Detect which cell encompasses the target text, then output its (x, y) center coordinate. 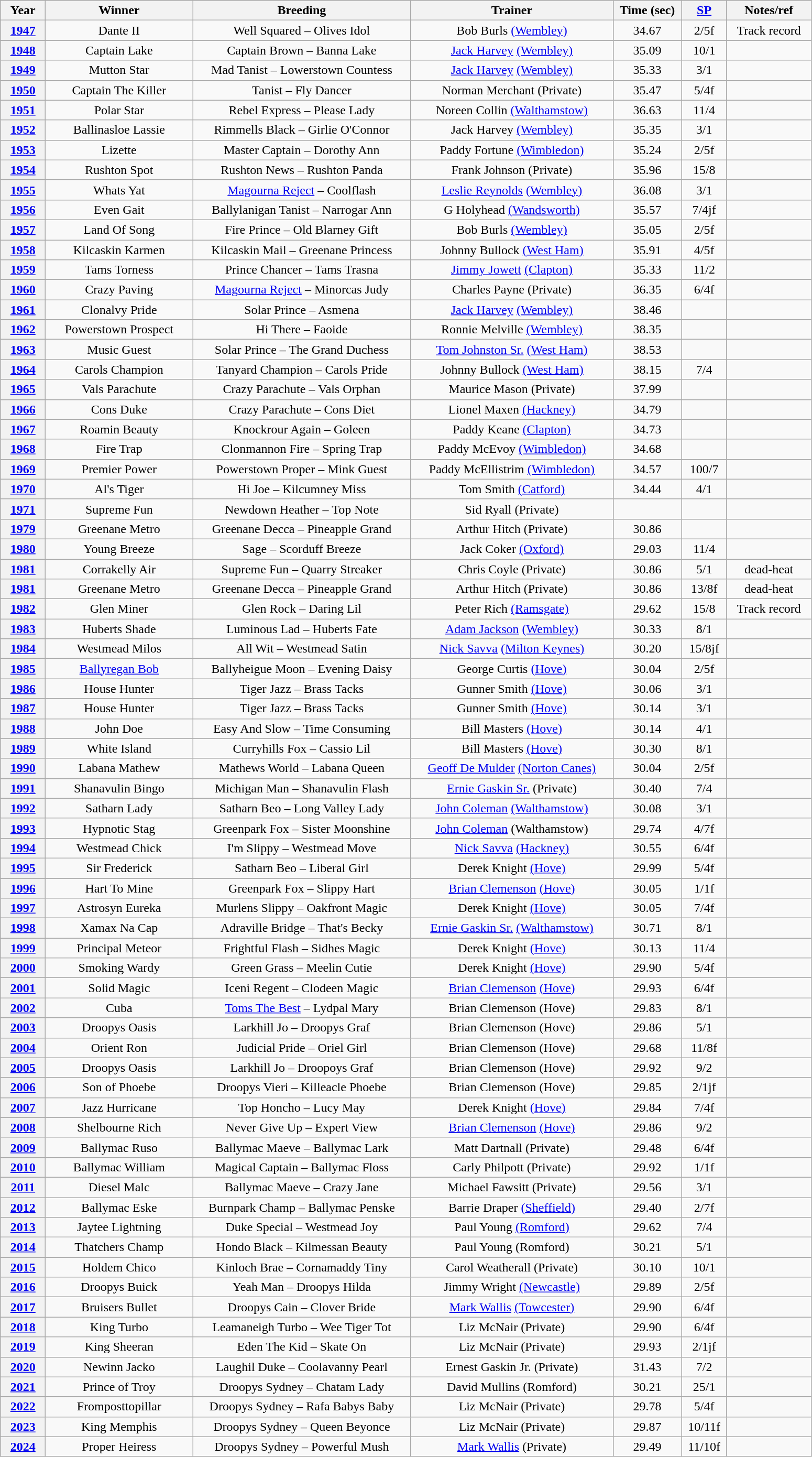
Hi Joe – Kilcumney Miss (302, 489)
Ronnie Melville (Wembley) (512, 330)
Time (sec) (648, 10)
2020 (23, 1367)
1953 (23, 150)
Hondo Black – Kilmessan Beauty (302, 1247)
34.79 (648, 409)
1968 (23, 449)
Orient Ron (119, 1048)
Winner (119, 10)
G Holyhead (Wandsworth) (512, 210)
1960 (23, 290)
Easy And Slow – Time Consuming (302, 728)
Michael Fawsitt (Private) (512, 1187)
Droopys Cain – Clover Bride (302, 1307)
Tanyard Champion – Carols Pride (302, 369)
Dante II (119, 30)
2010 (23, 1167)
1963 (23, 350)
2019 (23, 1347)
1983 (23, 629)
Fire Prince – Old Blarney Gift (302, 230)
White Island (119, 748)
SP (704, 10)
1949 (23, 70)
Corrakelly Air (119, 569)
Luminous Lad – Huberts Fate (302, 629)
Xamax Na Cap (119, 928)
36.63 (648, 110)
1997 (23, 908)
Adraville Bridge – That's Becky (302, 928)
1958 (23, 250)
Never Give Up – Expert View (302, 1127)
Paddy Keane (Clapton) (512, 429)
Tanist – Fly Dancer (302, 90)
2017 (23, 1307)
38.35 (648, 330)
1985 (23, 669)
Michigan Man – Shanavulin Flash (302, 788)
Powerstown Proper – Mink Guest (302, 469)
Sage – Scorduff Breeze (302, 549)
Cons Duke (119, 409)
2011 (23, 1187)
2002 (23, 1008)
Glen Miner (119, 609)
Frank Johnson (Private) (512, 170)
Ballymac William (119, 1167)
Even Gait (119, 210)
2022 (23, 1407)
Whats Yat (119, 190)
2004 (23, 1048)
Principal Meteor (119, 948)
King Turbo (119, 1327)
Fire Trap (119, 449)
35.24 (648, 150)
Jazz Hurricane (119, 1107)
2000 (23, 968)
36.35 (648, 290)
Greenpark Fox – Slippy Hart (302, 888)
Droopys Sydney – Chatam Lady (302, 1387)
Ballyheigue Moon – Evening Daisy (302, 669)
29.49 (648, 1447)
Roamin Beauty (119, 429)
Satharn Beo – Long Valley Lady (302, 808)
1994 (23, 848)
Adam Jackson (Wembley) (512, 629)
Mad Tanist – Lowerstown Countess (302, 70)
Laughil Duke – Coolavanny Pearl (302, 1367)
2001 (23, 988)
Captain The Killer (119, 90)
29.84 (648, 1107)
15/8jf (704, 649)
Knockrour Again – Goleen (302, 429)
Ballymac Maeve – Ballymac Lark (302, 1147)
Nick Savva (Hackney) (512, 848)
1986 (23, 689)
35.09 (648, 50)
Powerstown Prospect (119, 330)
29.74 (648, 828)
Cuba (119, 1008)
Hart To Mine (119, 888)
John Doe (119, 728)
1984 (23, 649)
2023 (23, 1427)
Satharn Beo – Liberal Girl (302, 868)
2/7f (704, 1207)
Rushton News – Rushton Panda (302, 170)
1956 (23, 210)
1959 (23, 270)
1965 (23, 389)
Droopys Buick (119, 1287)
1964 (23, 369)
1961 (23, 310)
Thatchers Champ (119, 1247)
Top Honcho – Lucy May (302, 1107)
35.57 (648, 210)
1991 (23, 788)
Ballymac Maeve – Crazy Jane (302, 1187)
Eden The Kid – Skate On (302, 1347)
1967 (23, 429)
Shanavulin Bingo (119, 788)
Huberts Shade (119, 629)
2015 (23, 1267)
Sid Ryall (Private) (512, 509)
2007 (23, 1107)
Barrie Draper (Sheffield) (512, 1207)
1952 (23, 130)
Mutton Star (119, 70)
Larkhill Jo – Droopoys Graf (302, 1068)
Labana Mathew (119, 768)
Hypnotic Stag (119, 828)
Jack Coker (Oxford) (512, 549)
1954 (23, 170)
1988 (23, 728)
11/2 (704, 270)
2016 (23, 1287)
29.87 (648, 1427)
35.05 (648, 230)
Bruisers Bullet (119, 1307)
2008 (23, 1127)
Chris Coyle (Private) (512, 569)
Leslie Reynolds (Wembley) (512, 190)
29.03 (648, 549)
Solid Magic (119, 988)
Geoff De Mulder (Norton Canes) (512, 768)
7/2 (704, 1367)
Westmead Chick (119, 848)
30.30 (648, 748)
1979 (23, 529)
13/8f (704, 589)
29.85 (648, 1088)
Leamaneigh Turbo – Wee Tiger Tot (302, 1327)
Captain Brown – Banna Lake (302, 50)
29.78 (648, 1407)
30.71 (648, 928)
Droopys Sydney – Rafa Babys Baby (302, 1407)
Larkhill Jo – Droopys Graf (302, 1028)
Newdown Heather – Top Note (302, 509)
2003 (23, 1028)
1951 (23, 110)
100/7 (704, 469)
1971 (23, 509)
Captain Lake (119, 50)
Solar Prince – The Grand Duchess (302, 350)
Ballylanigan Tanist – Narrogar Ann (302, 210)
Vals Parachute (119, 389)
1990 (23, 768)
Burnpark Champ – Ballymac Penske (302, 1207)
4/5f (704, 250)
1962 (23, 330)
29.68 (648, 1048)
38.46 (648, 310)
30.33 (648, 629)
Young Breeze (119, 549)
Lionel Maxen (Hackney) (512, 409)
Toms The Best – Lydpal Mary (302, 1008)
Paddy McEvoy (Wimbledon) (512, 449)
1950 (23, 90)
Nick Savva (Milton Keynes) (512, 649)
Kinloch Brae – Cornamaddy Tiny (302, 1267)
1995 (23, 868)
Kilcaskin Mail – Greenane Princess (302, 250)
Astrosyn Eureka (119, 908)
Clonmannon Fire – Spring Trap (302, 449)
Kilcaskin Karmen (119, 250)
30.20 (648, 649)
Rebel Express – Please Lady (302, 110)
Carol Weatherall (Private) (512, 1267)
Al's Tiger (119, 489)
38.15 (648, 369)
Polar Star (119, 110)
29.40 (648, 1207)
34.67 (648, 30)
Duke Special – Westmead Joy (302, 1227)
1957 (23, 230)
All Wit – Westmead Satin (302, 649)
35.96 (648, 170)
30.06 (648, 689)
36.08 (648, 190)
1982 (23, 609)
Carols Champion (119, 369)
Crazy Paving (119, 290)
31.43 (648, 1367)
37.99 (648, 389)
Sir Frederick (119, 868)
34.68 (648, 449)
Ballymac Ruso (119, 1147)
Carly Philpott (Private) (512, 1167)
Magourna Reject – Minorcas Judy (302, 290)
Droopys Vieri – Killeacle Phoebe (302, 1088)
Holdem Chico (119, 1267)
Satharn Lady (119, 808)
1999 (23, 948)
Supreme Fun – Quarry Streaker (302, 569)
I'm Slippy – Westmead Move (302, 848)
Rushton Spot (119, 170)
Magical Captain – Ballymac Floss (302, 1167)
Master Captain – Dorothy Ann (302, 150)
Ernie Gaskin Sr. (Walthamstow) (512, 928)
Iceni Regent – Clodeen Magic (302, 988)
2005 (23, 1068)
Mark Wallis (Private) (512, 1447)
10/11f (704, 1427)
Green Grass – Meelin Cutie (302, 968)
Jimmy Jowett (Clapton) (512, 270)
Crazy Parachute – Vals Orphan (302, 389)
1993 (23, 828)
Tom Johnston Sr. (West Ham) (512, 350)
1955 (23, 190)
29.56 (648, 1187)
30.40 (648, 788)
Magourna Reject – Coolflash (302, 190)
2021 (23, 1387)
Shelbourne Rich (119, 1127)
Son of Phoebe (119, 1088)
Mark Wallis (Towcester) (512, 1307)
King Memphis (119, 1427)
Murlens Slippy – Oakfront Magic (302, 908)
Droopys Sydney – Queen Beyonce (302, 1427)
Well Squared – Olives Idol (302, 30)
1948 (23, 50)
Smoking Wardy (119, 968)
29.48 (648, 1147)
35.91 (648, 250)
Ernie Gaskin Sr. (Private) (512, 788)
30.08 (648, 808)
34.44 (648, 489)
Trainer (512, 10)
Westmead Milos (119, 649)
Notes/ref (769, 10)
35.47 (648, 90)
Land Of Song (119, 230)
2024 (23, 1447)
Music Guest (119, 350)
Newinn Jacko (119, 1367)
Tams Torness (119, 270)
Matt Dartnall (Private) (512, 1147)
Prince of Troy (119, 1387)
25/1 (704, 1387)
Paddy Fortune (Wimbledon) (512, 150)
34.73 (648, 429)
Lizette (119, 150)
29.89 (648, 1287)
Curryhills Fox – Cassio Lil (302, 748)
1966 (23, 409)
King Sheeran (119, 1347)
Jaytee Lightning (119, 1227)
Noreen Collin (Walthamstow) (512, 110)
Ernest Gaskin Jr. (Private) (512, 1367)
Tom Smith (Catford) (512, 489)
1987 (23, 709)
Mathews World – Labana Queen (302, 768)
29.99 (648, 868)
Clonalvy Pride (119, 310)
Frightful Flash – Sidhes Magic (302, 948)
30.55 (648, 848)
2009 (23, 1147)
35.35 (648, 130)
1992 (23, 808)
1970 (23, 489)
Diesel Malc (119, 1187)
Glen Rock – Daring Lil (302, 609)
Rimmells Black – Girlie O'Connor (302, 130)
Prince Chancer – Tams Trasna (302, 270)
Charles Payne (Private) (512, 290)
34.57 (648, 469)
11/8f (704, 1048)
11/10f (704, 1447)
Proper Heiress (119, 1447)
Hi There – Faoide (302, 330)
1969 (23, 469)
1980 (23, 549)
38.53 (648, 350)
Premier Power (119, 469)
30.13 (648, 948)
Paddy McEllistrim (Wimbledon) (512, 469)
1996 (23, 888)
Judicial Pride – Oriel Girl (302, 1048)
30.10 (648, 1267)
1989 (23, 748)
Supreme Fun (119, 509)
2006 (23, 1088)
Droopys Sydney – Powerful Mush (302, 1447)
2013 (23, 1227)
Jimmy Wright (Newcastle) (512, 1287)
2018 (23, 1327)
Year (23, 10)
Greenpark Fox – Sister Moonshine (302, 828)
Breeding (302, 10)
Ballinasloe Lassie (119, 130)
Solar Prince – Asmena (302, 310)
Crazy Parachute – Cons Diet (302, 409)
Yeah Man – Droopys Hilda (302, 1287)
George Curtis (Hove) (512, 669)
1998 (23, 928)
Maurice Mason (Private) (512, 389)
2012 (23, 1207)
Peter Rich (Ramsgate) (512, 609)
Ballymac Eske (119, 1207)
2014 (23, 1247)
29.83 (648, 1008)
7/4jf (704, 210)
Fromposttopillar (119, 1407)
David Mullins (Romford) (512, 1387)
4/7f (704, 828)
Ballyregan Bob (119, 669)
1947 (23, 30)
Norman Merchant (Private) (512, 90)
